Output the [x, y] coordinate of the center of the cell containing the given text.  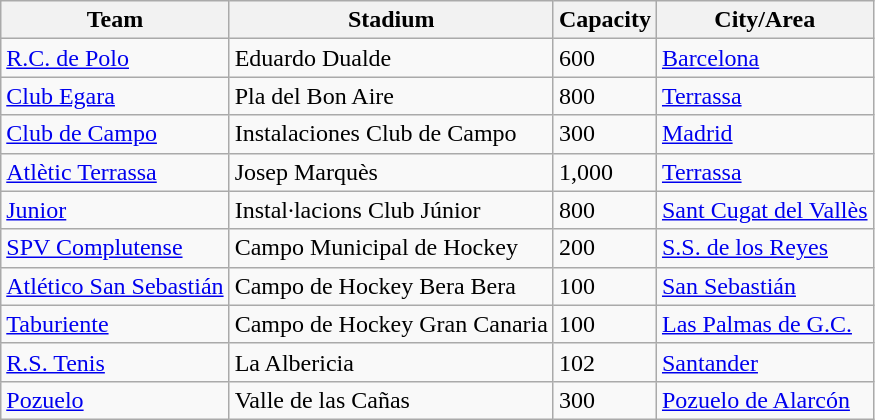
600 [604, 58]
Instal·lacions Club Júnior [391, 210]
Josep Marquès [391, 172]
R.S. Tenis [115, 362]
Valle de las Cañas [391, 400]
Capacity [604, 20]
200 [604, 248]
Campo de Hockey Gran Canaria [391, 324]
Madrid [764, 134]
Junior [115, 210]
Campo Municipal de Hockey [391, 248]
Team [115, 20]
SPV Complutense [115, 248]
R.C. de Polo [115, 58]
S.S. de los Reyes [764, 248]
Taburiente [115, 324]
Las Palmas de G.C. [764, 324]
La Albericia [391, 362]
Atlètic Terrassa [115, 172]
City/Area [764, 20]
Club de Campo [115, 134]
San Sebastián [764, 286]
Atlético San Sebastián [115, 286]
1,000 [604, 172]
Stadium [391, 20]
Club Egara [115, 96]
Pozuelo [115, 400]
Santander [764, 362]
Instalaciones Club de Campo [391, 134]
Eduardo Dualde [391, 58]
Pozuelo de Alarcón [764, 400]
Sant Cugat del Vallès [764, 210]
Barcelona [764, 58]
Campo de Hockey Bera Bera [391, 286]
102 [604, 362]
Pla del Bon Aire [391, 96]
